For the text-containing cell, return its midpoint in (x, y) coordinate format. 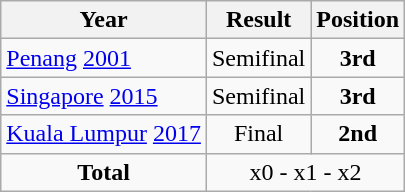
Total (104, 172)
Year (104, 20)
Final (258, 134)
Result (258, 20)
Singapore 2015 (104, 96)
Position (358, 20)
x0 - x1 - x2 (305, 172)
2nd (358, 134)
Penang 2001 (104, 58)
Kuala Lumpur 2017 (104, 134)
